Return the [x, y] coordinate for the center point of the cell that contains the specified text.  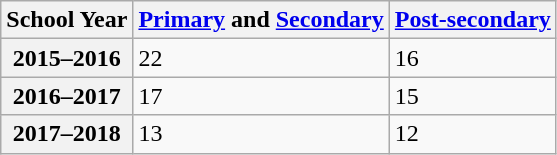
13 [261, 134]
School Year [67, 20]
2016–2017 [67, 96]
22 [261, 58]
Primary and Secondary [261, 20]
Post-secondary [472, 20]
15 [472, 96]
16 [472, 58]
2017–2018 [67, 134]
12 [472, 134]
17 [261, 96]
2015–2016 [67, 58]
